Return (X, Y) of the center of cell containing provided text 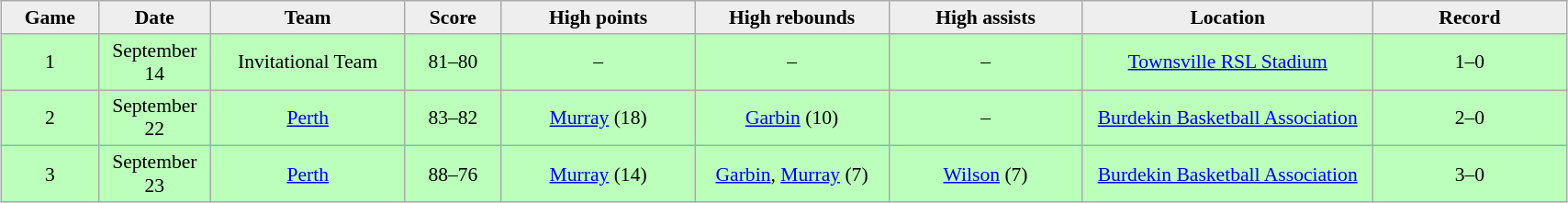
High rebounds (791, 17)
3 (50, 175)
Game (50, 17)
3–0 (1469, 175)
Location (1227, 17)
Murray (18) (599, 118)
1–0 (1469, 62)
Murray (14) (599, 175)
High points (599, 17)
Townsville RSL Stadium (1227, 62)
2–0 (1469, 118)
2 (50, 118)
September 14 (154, 62)
Date (154, 17)
81–80 (454, 62)
September 22 (154, 118)
Record (1469, 17)
88–76 (454, 175)
Invitational Team (308, 62)
1 (50, 62)
Garbin, Murray (7) (791, 175)
Wilson (7) (986, 175)
83–82 (454, 118)
Team (308, 17)
September 23 (154, 175)
Score (454, 17)
High assists (986, 17)
Garbin (10) (791, 118)
